For the text-containing cell, return its midpoint in [x, y] coordinate format. 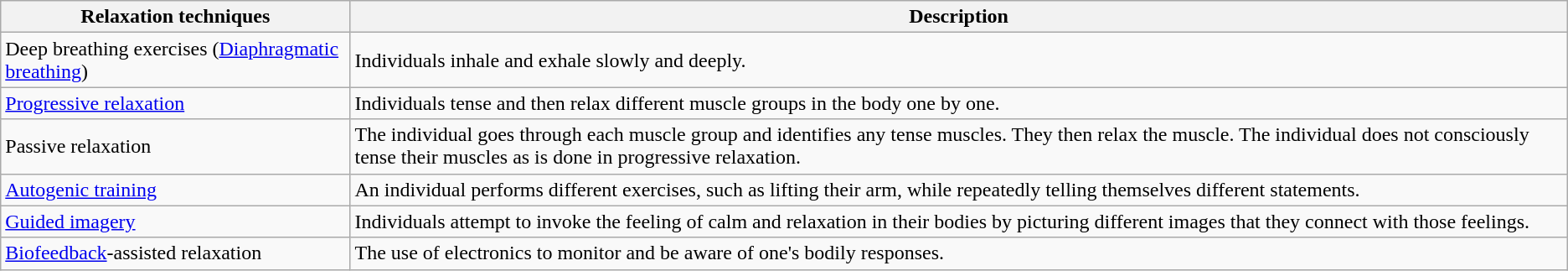
Individuals inhale and exhale slowly and deeply. [958, 60]
An individual performs different exercises, such as lifting their arm, while repeatedly telling themselves different statements. [958, 190]
Biofeedback-assisted relaxation [176, 253]
Autogenic training [176, 190]
Passive relaxation [176, 146]
Guided imagery [176, 221]
Description [958, 17]
Individuals attempt to invoke the feeling of calm and relaxation in their bodies by picturing different images that they connect with those feelings. [958, 221]
Deep breathing exercises (Diaphragmatic breathing) [176, 60]
Progressive relaxation [176, 103]
Relaxation techniques [176, 17]
The use of electronics to monitor and be aware of one's bodily responses. [958, 253]
Individuals tense and then relax different muscle groups in the body one by one. [958, 103]
